Output the [X, Y] coordinate of the center of the cell containing the given text.  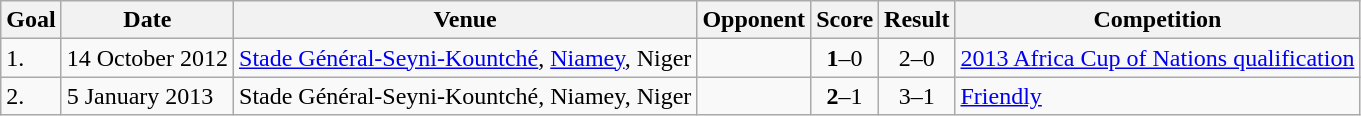
Date [147, 20]
Competition [1158, 20]
5 January 2013 [147, 96]
3–1 [917, 96]
2–0 [917, 58]
Score [845, 20]
Goal [31, 20]
Venue [466, 20]
2–1 [845, 96]
2. [31, 96]
1–0 [845, 58]
Result [917, 20]
1. [31, 58]
2013 Africa Cup of Nations qualification [1158, 58]
Friendly [1158, 96]
Opponent [754, 20]
14 October 2012 [147, 58]
